Output the [x, y] coordinate of the center of the cell containing the given text.  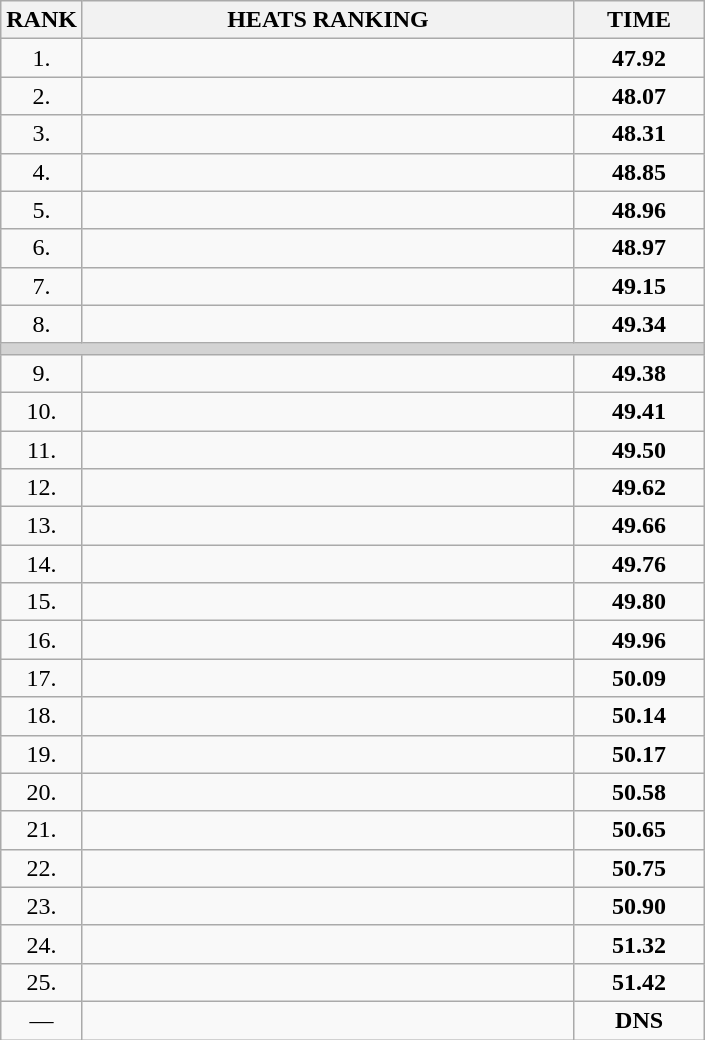
TIME [640, 20]
24. [42, 944]
50.17 [640, 754]
RANK [42, 20]
49.80 [640, 602]
22. [42, 868]
DNS [640, 1020]
10. [42, 411]
14. [42, 564]
50.58 [640, 792]
5. [42, 210]
17. [42, 678]
49.76 [640, 564]
51.42 [640, 982]
3. [42, 134]
15. [42, 602]
16. [42, 640]
19. [42, 754]
49.50 [640, 449]
18. [42, 716]
49.62 [640, 488]
49.38 [640, 373]
HEATS RANKING [328, 20]
50.65 [640, 830]
48.07 [640, 96]
12. [42, 488]
9. [42, 373]
13. [42, 526]
2. [42, 96]
4. [42, 172]
49.96 [640, 640]
48.31 [640, 134]
1. [42, 58]
49.34 [640, 324]
48.85 [640, 172]
50.90 [640, 906]
47.92 [640, 58]
48.96 [640, 210]
23. [42, 906]
50.14 [640, 716]
8. [42, 324]
7. [42, 286]
48.97 [640, 248]
— [42, 1020]
50.75 [640, 868]
49.15 [640, 286]
21. [42, 830]
49.66 [640, 526]
11. [42, 449]
20. [42, 792]
49.41 [640, 411]
50.09 [640, 678]
51.32 [640, 944]
25. [42, 982]
6. [42, 248]
